Provide the (X, Y) coordinate of the cell's center where the given text is located.  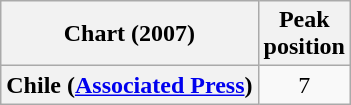
7 (304, 85)
Peakposition (304, 34)
Chile (Associated Press) (130, 85)
Chart (2007) (130, 34)
